Locate the cell with the specified text and output its [x, y] center coordinate. 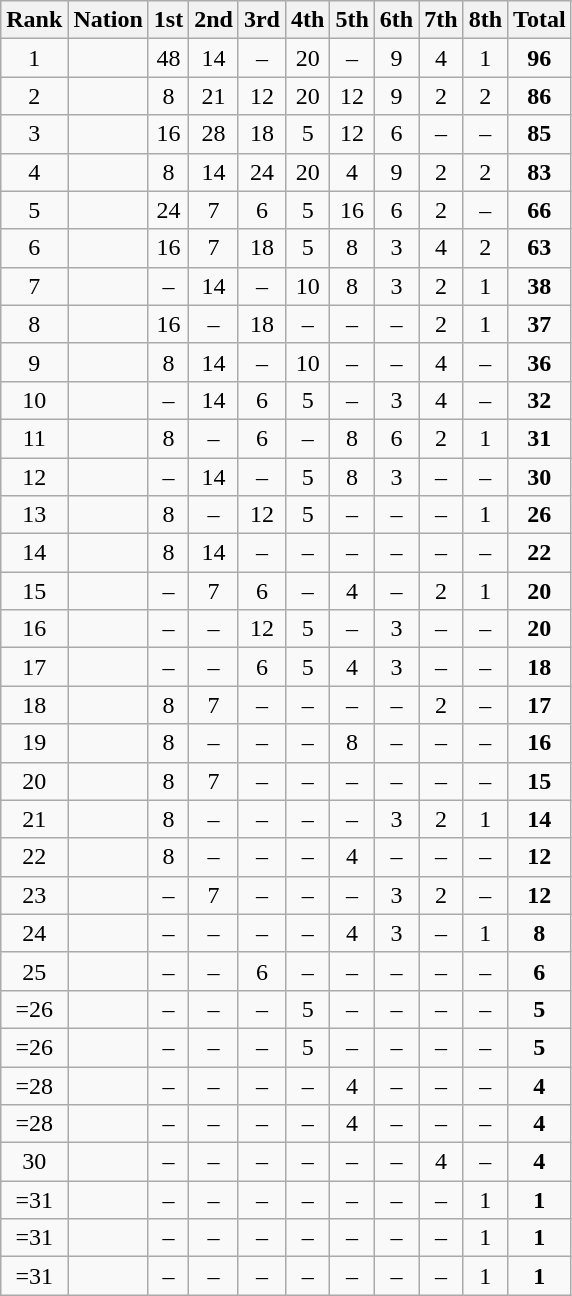
1st [168, 20]
36 [540, 362]
32 [540, 400]
5th [352, 20]
85 [540, 134]
Rank [34, 20]
23 [34, 895]
37 [540, 324]
19 [34, 743]
3rd [262, 20]
66 [540, 210]
8th [485, 20]
11 [34, 438]
86 [540, 96]
Nation [108, 20]
28 [214, 134]
6th [396, 20]
63 [540, 248]
4th [307, 20]
13 [34, 515]
38 [540, 286]
26 [540, 515]
31 [540, 438]
Total [540, 20]
25 [34, 971]
83 [540, 172]
2nd [214, 20]
96 [540, 58]
7th [441, 20]
48 [168, 58]
